Identify which cell holds the provided text, then report its [X, Y] central coordinate. 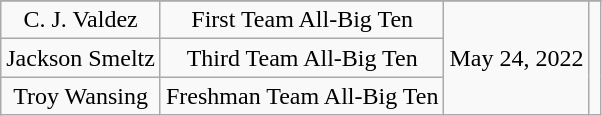
C. J. Valdez [81, 20]
Jackson Smeltz [81, 58]
First Team All-Big Ten [302, 20]
May 24, 2022 [516, 58]
Troy Wansing [81, 96]
Third Team All-Big Ten [302, 58]
Freshman Team All-Big Ten [302, 96]
